Return the [x, y] coordinate for the center point of the cell that contains the specified text.  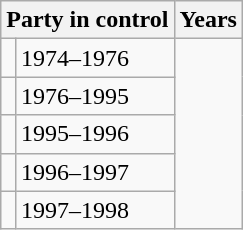
1996–1997 [94, 172]
Party in control [88, 20]
1974–1976 [94, 58]
Years [208, 20]
1997–1998 [94, 210]
1995–1996 [94, 134]
1976–1995 [94, 96]
